Extract the [x, y] coordinate from the center of the cell holding the provided text.  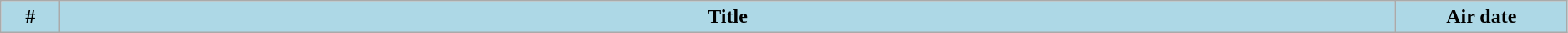
Air date [1481, 17]
# [30, 17]
Title [728, 17]
